Provide the [x, y] coordinate of the cell's center where the given text is located.  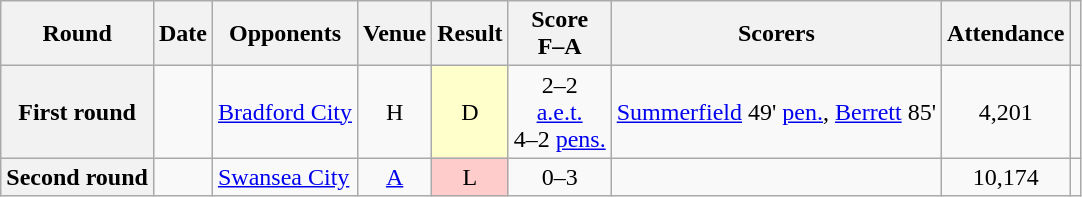
Attendance [1006, 34]
4,201 [1006, 112]
10,174 [1006, 177]
Swansea City [284, 177]
Venue [395, 34]
H [395, 112]
Opponents [284, 34]
A [395, 177]
Date [182, 34]
L [470, 177]
ScoreF–A [560, 34]
Result [470, 34]
Second round [78, 177]
Summerfield 49' pen., Berrett 85' [776, 112]
Round [78, 34]
0–3 [560, 177]
Scorers [776, 34]
First round [78, 112]
Bradford City [284, 112]
D [470, 112]
2–2a.e.t.4–2 pens. [560, 112]
